Search for the cell housing the specified text and yield its (x, y) center coordinate. 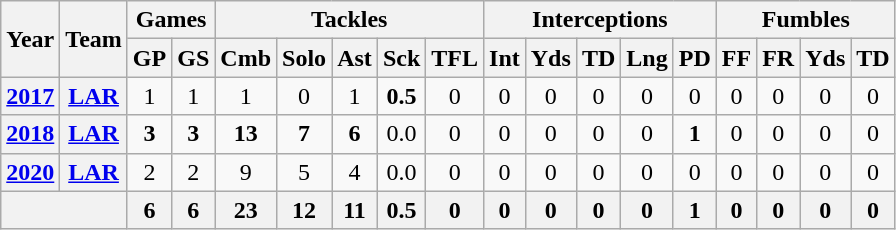
Team (94, 39)
Year (30, 39)
11 (355, 210)
Cmb (246, 58)
TFL (455, 58)
13 (246, 134)
12 (304, 210)
Lng (647, 58)
2020 (30, 172)
FF (736, 58)
Solo (304, 58)
Fumbles (806, 20)
Sck (401, 58)
Int (505, 58)
7 (304, 134)
Games (170, 20)
5 (304, 172)
2017 (30, 96)
Interceptions (600, 20)
4 (355, 172)
9 (246, 172)
Tackles (350, 20)
PD (694, 58)
Ast (355, 58)
2018 (30, 134)
FR (778, 58)
GS (194, 58)
23 (246, 210)
GP (149, 58)
